Identify which cell holds the provided text, then report its [X, Y] central coordinate. 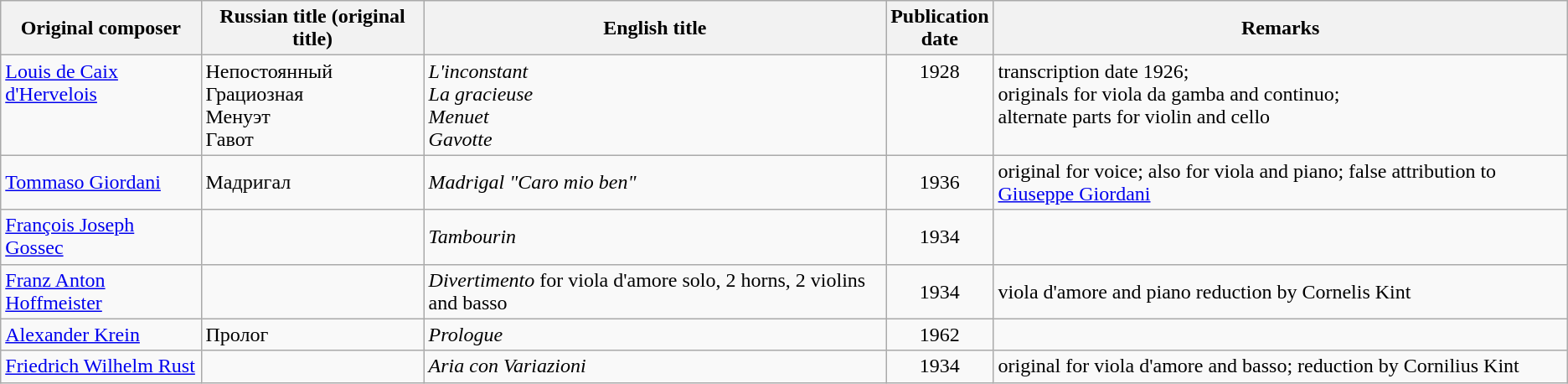
viola d'amore and piano reduction by Cornelis Kint [1280, 292]
Пролог [312, 335]
Divertimento for viola d'amore solo, 2 horns, 2 violins and basso [655, 292]
1928 [940, 106]
L'inconstant La gracieuse Menuet Gavotte [655, 106]
Непостоянный Грациозная Менуэт Гавот [312, 106]
Prologue [655, 335]
Original composer [101, 29]
Tambourin [655, 236]
1962 [940, 335]
Tommaso Giordani [101, 183]
Publicationdate [940, 29]
original for voice; also for viola and piano; false attribution to Giuseppe Giordani [1280, 183]
1936 [940, 183]
François Joseph Gossec [101, 236]
Russian title (original title) [312, 29]
transcription date 1926; originals for viola da gamba and continuo; alternate parts for violin and cello [1280, 106]
English title [655, 29]
Aria con Variazioni [655, 366]
Мадригал [312, 183]
Madrigal "Caro mio ben" [655, 183]
Louis de Caix d'Hervelois [101, 106]
Alexander Krein [101, 335]
Remarks [1280, 29]
original for viola d'amore and basso; reduction by Cornilius Kint [1280, 366]
Friedrich Wilhelm Rust [101, 366]
Franz Anton Hoffmeister [101, 292]
